Output the (X, Y) coordinate of the center of the cell containing the given text.  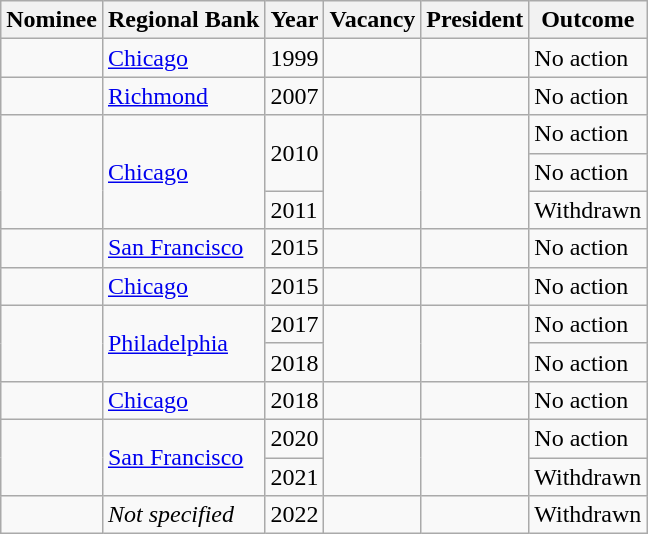
Philadelphia (183, 343)
Richmond (183, 96)
2021 (294, 477)
President (475, 20)
Nominee (52, 20)
2017 (294, 324)
2007 (294, 96)
1999 (294, 58)
2010 (294, 153)
2020 (294, 438)
Regional Bank (183, 20)
Vacancy (372, 20)
2011 (294, 210)
Outcome (588, 20)
Year (294, 20)
2022 (294, 515)
Not specified (183, 515)
